Search for the cell housing the specified text and yield its [x, y] center coordinate. 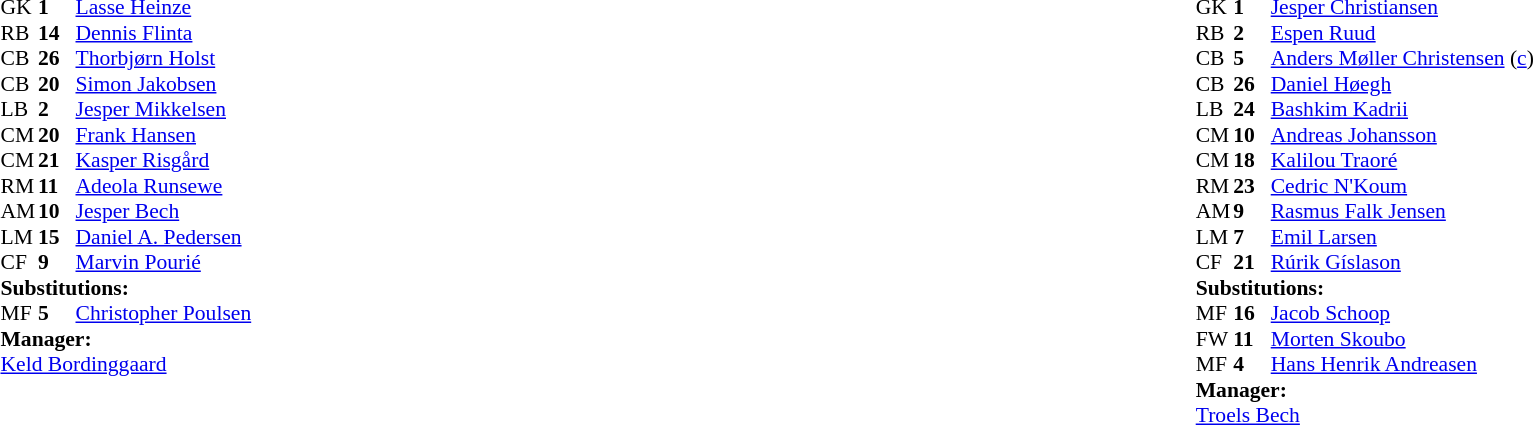
Manager: [126, 339]
16 [1252, 313]
FW [1215, 339]
Simon Jakobsen [164, 84]
Daniel A. Pedersen [164, 237]
24 [1252, 109]
Keld Bordinggaard [126, 365]
Dennis Flinta [164, 33]
15 [57, 237]
7 [1252, 237]
Marvin Pourié [164, 263]
14 [57, 33]
Christopher Poulsen [164, 313]
Jesper Bech [164, 211]
Thorbjørn Holst [164, 59]
18 [1252, 161]
Adeola Runsewe [164, 186]
Substitutions: [126, 288]
4 [1252, 365]
Kasper Risgård [164, 161]
Jesper Mikkelsen [164, 109]
Frank Hansen [164, 135]
23 [1252, 186]
